Identify which cell holds the provided text, then report its (X, Y) central coordinate. 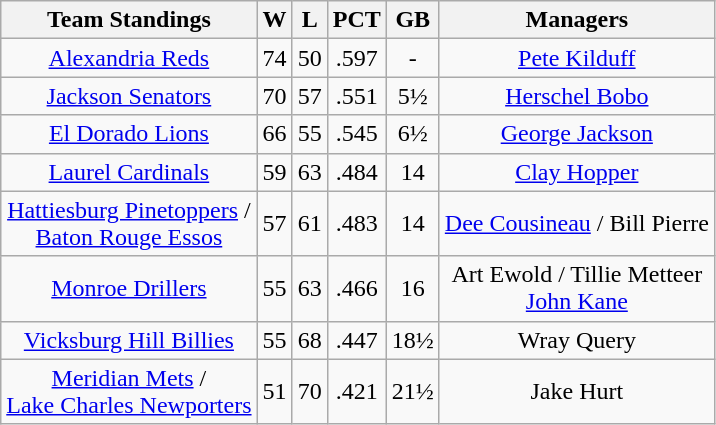
61 (310, 224)
.466 (356, 288)
.484 (356, 172)
Hattiesburg Pinetoppers / Baton Rouge Essos (129, 224)
Pete Kilduff (576, 58)
George Jackson (576, 134)
Jake Hurt (576, 392)
74 (274, 58)
Art Ewold / Tillie Metteer John Kane (576, 288)
21½ (412, 392)
- (412, 58)
Monroe Drillers (129, 288)
Vicksburg Hill Billies (129, 340)
Alexandria Reds (129, 58)
Jackson Senators (129, 96)
51 (274, 392)
Herschel Bobo (576, 96)
Dee Cousineau / Bill Pierre (576, 224)
5½ (412, 96)
68 (310, 340)
.545 (356, 134)
.421 (356, 392)
Laurel Cardinals (129, 172)
W (274, 20)
PCT (356, 20)
50 (310, 58)
Wray Query (576, 340)
Meridian Mets / Lake Charles Newporters (129, 392)
6½ (412, 134)
El Dorado Lions (129, 134)
16 (412, 288)
Team Standings (129, 20)
L (310, 20)
Managers (576, 20)
Clay Hopper (576, 172)
18½ (412, 340)
59 (274, 172)
.447 (356, 340)
GB (412, 20)
.597 (356, 58)
66 (274, 134)
.551 (356, 96)
.483 (356, 224)
